Output the [X, Y] coordinate of the center of the cell containing the given text.  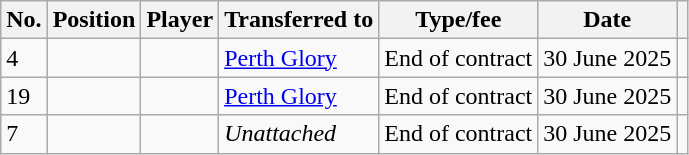
Date [608, 20]
Player [180, 20]
7 [24, 134]
19 [24, 96]
No. [24, 20]
Type/fee [458, 20]
Unattached [299, 134]
Position [94, 20]
4 [24, 58]
Transferred to [299, 20]
